Extract the [x, y] coordinate from the center of the cell holding the provided text.  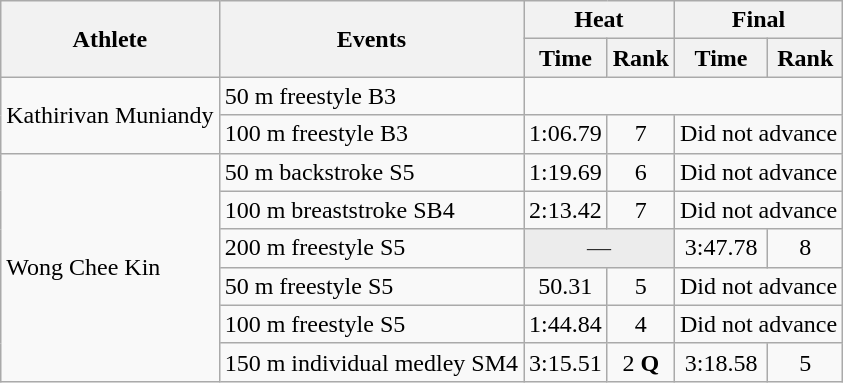
4 [640, 324]
100 m breaststroke SB4 [371, 210]
Heat [600, 20]
Athlete [110, 39]
50 m freestyle B3 [371, 96]
2:13.42 [566, 210]
Final [758, 20]
Kathirivan Muniandy [110, 115]
— [600, 248]
Wong Chee Kin [110, 267]
50.31 [566, 286]
200 m freestyle S5 [371, 248]
1:06.79 [566, 134]
150 m individual medley SM4 [371, 362]
1:44.84 [566, 324]
8 [806, 248]
50 m backstroke S5 [371, 172]
Events [371, 39]
3:18.58 [720, 362]
6 [640, 172]
3:47.78 [720, 248]
2 Q [640, 362]
3:15.51 [566, 362]
100 m freestyle B3 [371, 134]
50 m freestyle S5 [371, 286]
1:19.69 [566, 172]
100 m freestyle S5 [371, 324]
